Provide the [x, y] coordinate of the cell's center where the given text is located.  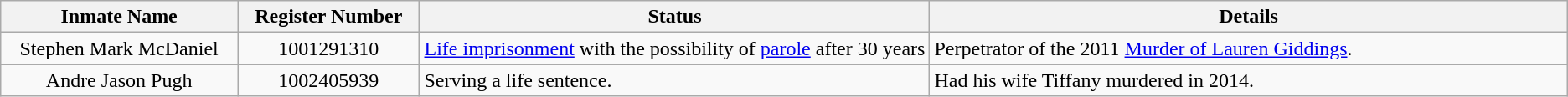
Inmate Name [119, 17]
Perpetrator of the 2011 Murder of Lauren Giddings. [1248, 48]
1001291310 [328, 48]
1002405939 [328, 80]
Stephen Mark McDaniel [119, 48]
Serving a life sentence. [675, 80]
Register Number [328, 17]
Andre Jason Pugh [119, 80]
Life imprisonment with the possibility of parole after 30 years [675, 48]
Details [1248, 17]
Status [675, 17]
Had his wife Tiffany murdered in 2014. [1248, 80]
